Pinpoint the cell where the given text exists, returning its [x, y] midpoint coordinate. 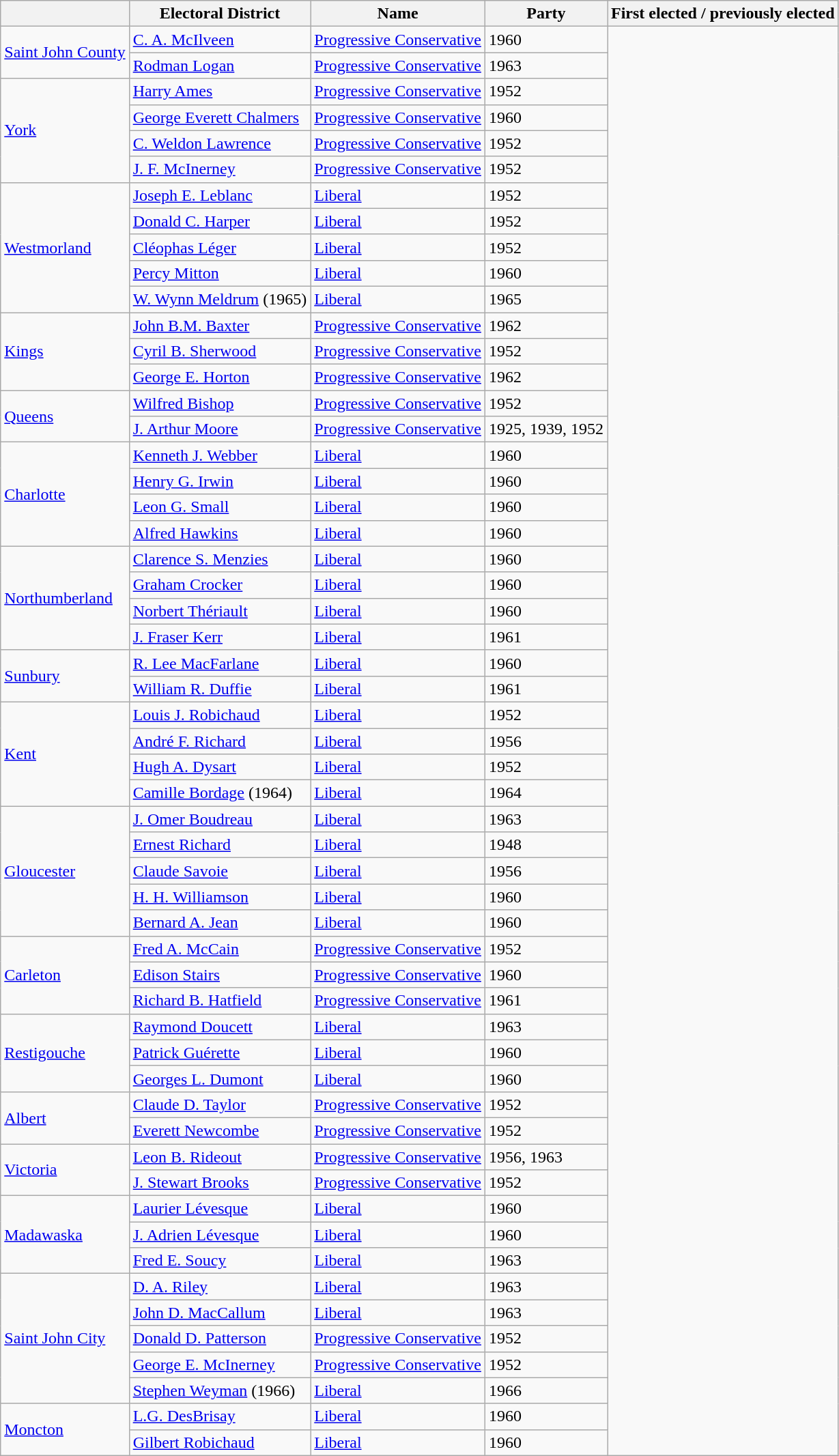
Donald C. Harper [220, 221]
Rodman Logan [220, 66]
1948 [546, 845]
George E. Horton [220, 377]
1925, 1939, 1952 [546, 429]
Hugh A. Dysart [220, 767]
Restigouche [65, 1053]
Fred A. McCain [220, 949]
L.G. DesBrisay [220, 1416]
John D. MacCallum [220, 1313]
Fred E. Soucy [220, 1261]
York [65, 130]
Moncton [65, 1429]
Claude D. Taylor [220, 1104]
Graham Crocker [220, 585]
Alfred Hawkins [220, 533]
J. Stewart Brooks [220, 1183]
Madawaska [65, 1235]
1966 [546, 1390]
First elected / previously elected [724, 14]
J. Arthur Moore [220, 429]
Patrick Guérette [220, 1053]
Queens [65, 416]
Kent [65, 754]
William R. Duffie [220, 689]
Saint John County [65, 53]
W. Wynn Meldrum (1965) [220, 299]
Camille Bordage (1964) [220, 793]
Kenneth J. Webber [220, 455]
1956, 1963 [546, 1157]
Harry Ames [220, 91]
George E. McInerney [220, 1365]
H. H. Williamson [220, 897]
Leon G. Small [220, 507]
Norbert Thériault [220, 611]
D. A. Riley [220, 1287]
Cyril B. Sherwood [220, 352]
J. Adrien Lévesque [220, 1235]
R. Lee MacFarlane [220, 663]
Victoria [65, 1170]
Westmorland [65, 247]
Name [398, 14]
Edison Stairs [220, 975]
Saint John City [65, 1339]
Donald D. Patterson [220, 1339]
Ernest Richard [220, 845]
George Everett Chalmers [220, 117]
1965 [546, 299]
Claude Savoie [220, 871]
C. A. McIlveen [220, 40]
Laurier Lévesque [220, 1209]
Louis J. Robichaud [220, 715]
J. Fraser Kerr [220, 637]
Electoral District [220, 14]
Everett Newcombe [220, 1130]
André F. Richard [220, 741]
Carleton [65, 975]
Henry G. Irwin [220, 481]
1964 [546, 793]
J. F. McInerney [220, 169]
Leon B. Rideout [220, 1157]
Kings [65, 352]
Joseph E. Leblanc [220, 195]
Sunbury [65, 676]
Percy Mitton [220, 273]
Bernard A. Jean [220, 923]
Clarence S. Menzies [220, 559]
Cléophas Léger [220, 247]
Party [546, 14]
Gloucester [65, 871]
Charlotte [65, 494]
Stephen Weyman (1966) [220, 1390]
C. Weldon Lawrence [220, 143]
Albert [65, 1117]
Georges L. Dumont [220, 1079]
Wilfred Bishop [220, 403]
Northumberland [65, 598]
John B.M. Baxter [220, 326]
J. Omer Boudreau [220, 819]
Raymond Doucett [220, 1027]
Gilbert Robichaud [220, 1442]
Richard B. Hatfield [220, 1001]
